Provide the (x, y) coordinate of the cell's center where the given text is located.  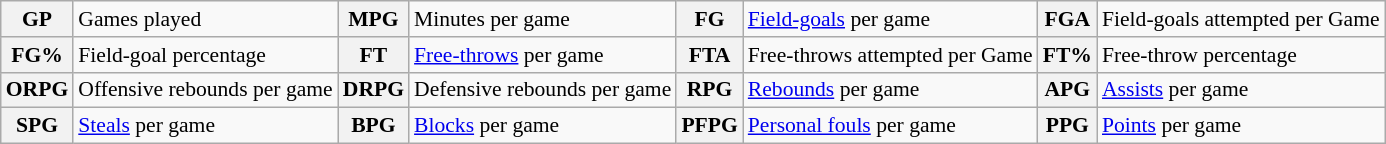
FG% (37, 55)
Free-throws attempted per Game (890, 55)
Steals per game (205, 126)
Points per game (1241, 126)
Defensive rebounds per game (542, 90)
Games played (205, 19)
FT% (1068, 55)
Assists per game (1241, 90)
BPG (374, 126)
Offensive rebounds per game (205, 90)
FTA (709, 55)
GP (37, 19)
FG (709, 19)
ORPG (37, 90)
Field-goal percentage (205, 55)
APG (1068, 90)
SPG (37, 126)
FT (374, 55)
Rebounds per game (890, 90)
PPG (1068, 126)
MPG (374, 19)
Free-throw percentage (1241, 55)
RPG (709, 90)
DRPG (374, 90)
Free-throws per game (542, 55)
Field-goals per game (890, 19)
Field-goals attempted per Game (1241, 19)
PFPG (709, 126)
Blocks per game (542, 126)
Minutes per game (542, 19)
FGA (1068, 19)
Personal fouls per game (890, 126)
